Provide the (x, y) coordinate of the cell's center where the given text is located.  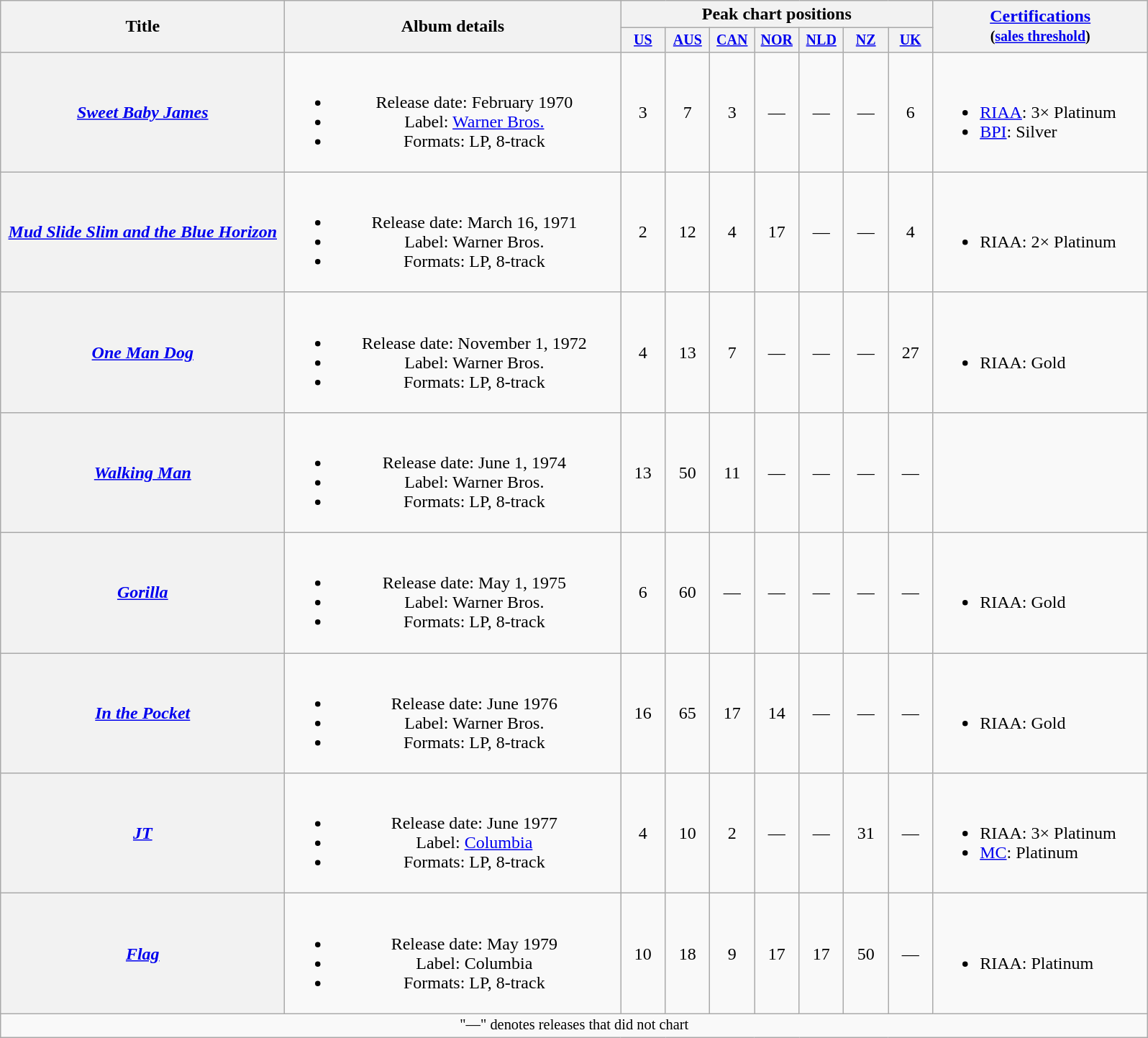
US (643, 40)
CAN (732, 40)
In the Pocket (142, 714)
Sweet Baby James (142, 112)
RIAA: Platinum (1040, 954)
Title (142, 27)
NLD (821, 40)
AUS (688, 40)
27 (911, 352)
NOR (777, 40)
Release date: May 1979Label: ColumbiaFormats: LP, 8-track (453, 954)
NZ (866, 40)
60 (688, 593)
One Man Dog (142, 352)
Release date: June 1977Label: ColumbiaFormats: LP, 8-track (453, 833)
Release date: March 16, 1971Label: Warner Bros.Formats: LP, 8-track (453, 232)
31 (866, 833)
Certifications(sales threshold) (1040, 27)
16 (643, 714)
Release date: June 1, 1974Label: Warner Bros.Formats: LP, 8-track (453, 472)
18 (688, 954)
RIAA: 2× Platinum (1040, 232)
12 (688, 232)
65 (688, 714)
11 (732, 472)
UK (911, 40)
JT (142, 833)
Release date: June 1976Label: Warner Bros.Formats: LP, 8-track (453, 714)
Release date: November 1, 1972Label: Warner Bros.Formats: LP, 8-track (453, 352)
Gorilla (142, 593)
Walking Man (142, 472)
Release date: May 1, 1975Label: Warner Bros.Formats: LP, 8-track (453, 593)
Peak chart positions (777, 14)
Mud Slide Slim and the Blue Horizon (142, 232)
RIAA: 3× PlatinumBPI: Silver (1040, 112)
14 (777, 714)
RIAA: 3× PlatinumMC: Platinum (1040, 833)
"—" denotes releases that did not chart (574, 1026)
Album details (453, 27)
Release date: February 1970Label: Warner Bros.Formats: LP, 8-track (453, 112)
9 (732, 954)
Flag (142, 954)
